For the text-containing cell, return its midpoint in (x, y) coordinate format. 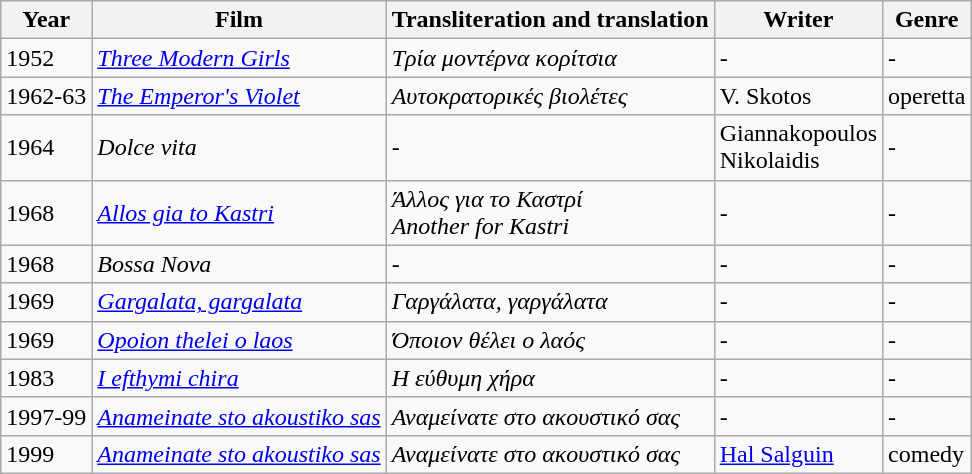
The Emperor's Violet (239, 96)
Gargalata, gargalata (239, 302)
1964 (46, 148)
Film (239, 20)
Allos gia to Kastri (239, 212)
1952 (46, 58)
Transliteration and translation (550, 20)
Year (46, 20)
I efthymi chira (239, 378)
Opoion thelei o laos (239, 340)
operetta (927, 96)
1962-63 (46, 96)
Dolce vita (239, 148)
1999 (46, 454)
Hal Salguin (798, 454)
Writer (798, 20)
Άλλος για το ΚαστρίAnother for Kastri (550, 212)
Bossa Nova (239, 264)
Η εύθυμη χήρα (550, 378)
V. Skotos (798, 96)
1983 (46, 378)
Αυτοκρατορικές βιολέτες (550, 96)
comedy (927, 454)
1997-99 (46, 416)
Genre (927, 20)
Όποιον θέλει ο λαός (550, 340)
Three Modern Girls (239, 58)
Τρία μοντέρνα κορίτσια (550, 58)
Γαργάλατα, γαργάλατα (550, 302)
GiannakopoulosNikolaidis (798, 148)
